Return the (X, Y) coordinate for the center point of the cell that contains the specified text.  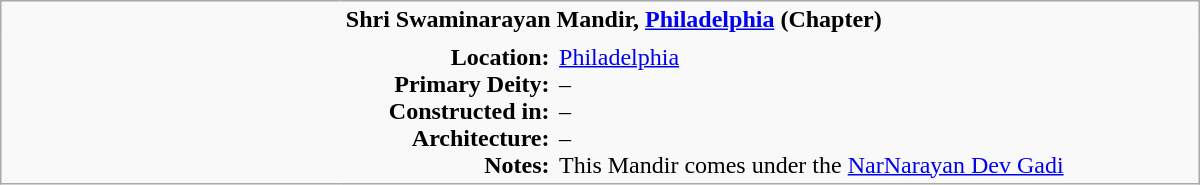
Location:Primary Deity:Constructed in:Architecture:Notes: (448, 110)
Philadelphia – – – This Mandir comes under the NarNarayan Dev Gadi (876, 110)
Shri Swaminarayan Mandir, Philadelphia (Chapter) (770, 20)
